Search for the cell housing the specified text and yield its [x, y] center coordinate. 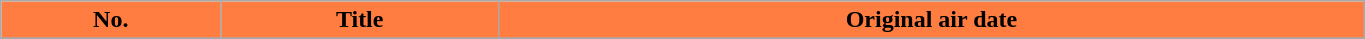
Original air date [932, 20]
No. [111, 20]
Title [360, 20]
